Locate the cell with the specified text and output its [X, Y] center coordinate. 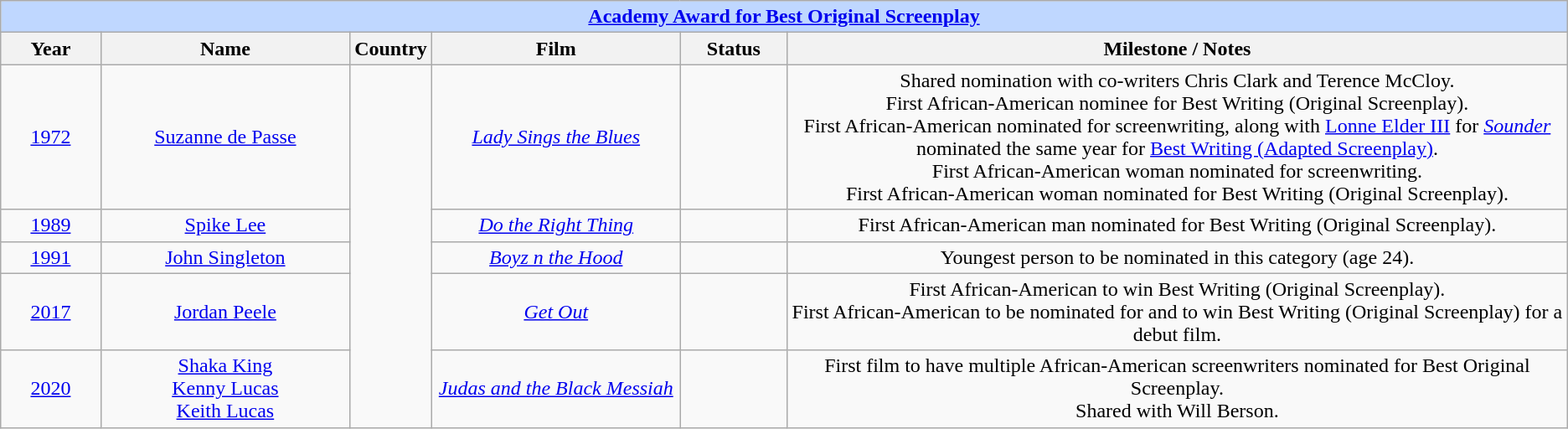
Youngest person to be nominated in this category (age 24). [1178, 257]
Milestone / Notes [1178, 49]
Suzanne de Passe [225, 137]
1989 [50, 225]
1991 [50, 257]
First African-American man nominated for Best Writing (Original Screenplay). [1178, 225]
Get Out [556, 312]
Lady Sings the Blues [556, 137]
Spike Lee [225, 225]
Status [734, 49]
John Singleton [225, 257]
Academy Award for Best Original Screenplay [784, 17]
Year [50, 49]
Country [391, 49]
2017 [50, 312]
1972 [50, 137]
Shaka King Kenny Lucas Keith Lucas [225, 389]
First film to have multiple African-American screenwriters nominated for Best Original Screenplay.Shared with Will Berson. [1178, 389]
Film [556, 49]
2020 [50, 389]
Name [225, 49]
Do the Right Thing [556, 225]
Jordan Peele [225, 312]
Judas and the Black Messiah [556, 389]
Boyz n the Hood [556, 257]
